For the text-containing cell, return its midpoint in [X, Y] coordinate format. 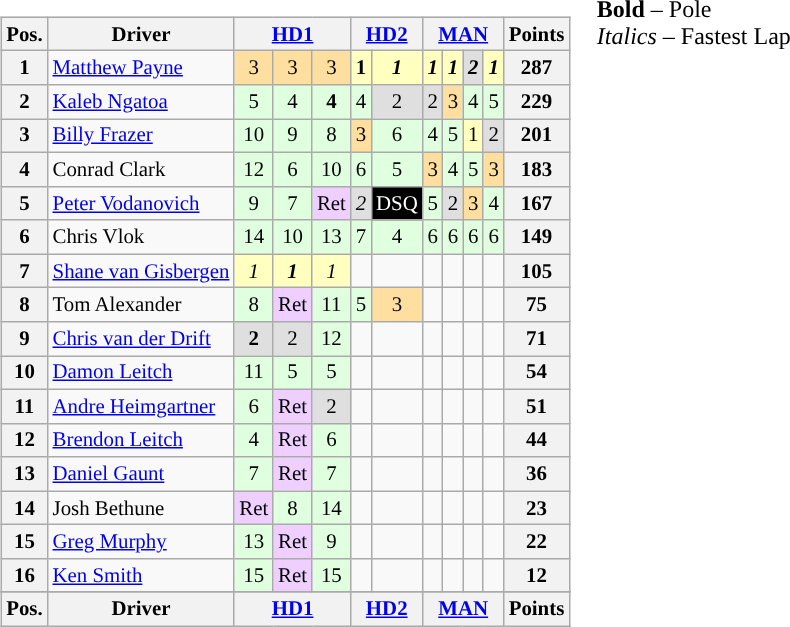
Tom Alexander [142, 305]
Damon Leitch [142, 373]
Shane van Gisbergen [142, 271]
167 [536, 203]
149 [536, 237]
54 [536, 373]
Matthew Payne [142, 68]
Conrad Clark [142, 169]
16 [24, 576]
Greg Murphy [142, 542]
201 [536, 136]
Chris van der Drift [142, 339]
229 [536, 102]
22 [536, 542]
Peter Vodanovich [142, 203]
DSQ [397, 203]
51 [536, 406]
Daniel Gaunt [142, 474]
71 [536, 339]
287 [536, 68]
Brendon Leitch [142, 440]
Ken Smith [142, 576]
183 [536, 169]
Andre Heimgartner [142, 406]
23 [536, 508]
Kaleb Ngatoa [142, 102]
36 [536, 474]
44 [536, 440]
Josh Bethune [142, 508]
Billy Frazer [142, 136]
105 [536, 271]
Chris Vlok [142, 237]
75 [536, 305]
